Search for the cell housing the specified text and yield its (x, y) center coordinate. 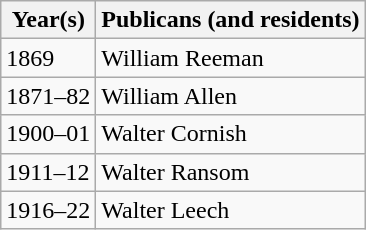
Walter Ransom (230, 172)
1900–01 (48, 134)
1916–22 (48, 210)
1911–12 (48, 172)
1871–82 (48, 96)
William Allen (230, 96)
1869 (48, 58)
Year(s) (48, 20)
Publicans (and residents) (230, 20)
Walter Leech (230, 210)
William Reeman (230, 58)
Walter Cornish (230, 134)
